Capture the cell that displays the provided text and extract its (x, y) central coordinate. 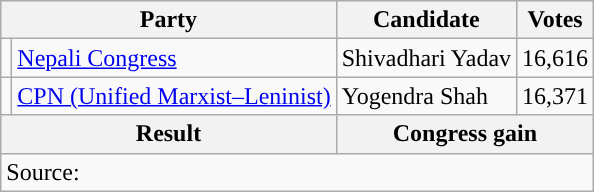
Candidate (426, 20)
Congress gain (464, 134)
Result (168, 134)
CPN (Unified Marxist–Leninist) (174, 96)
16,371 (556, 96)
Party (168, 20)
16,616 (556, 58)
Shivadhari Yadav (426, 58)
Yogendra Shah (426, 96)
Nepali Congress (174, 58)
Source: (298, 172)
Votes (556, 20)
